Capture the cell that displays the provided text and extract its [X, Y] central coordinate. 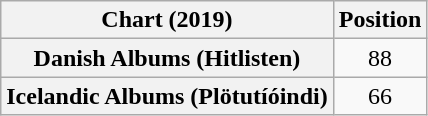
Position [380, 20]
Icelandic Albums (Plötutíóindi) [167, 96]
66 [380, 96]
Chart (2019) [167, 20]
88 [380, 58]
Danish Albums (Hitlisten) [167, 58]
